Return the (X, Y) coordinate for the center point of the cell that contains the specified text.  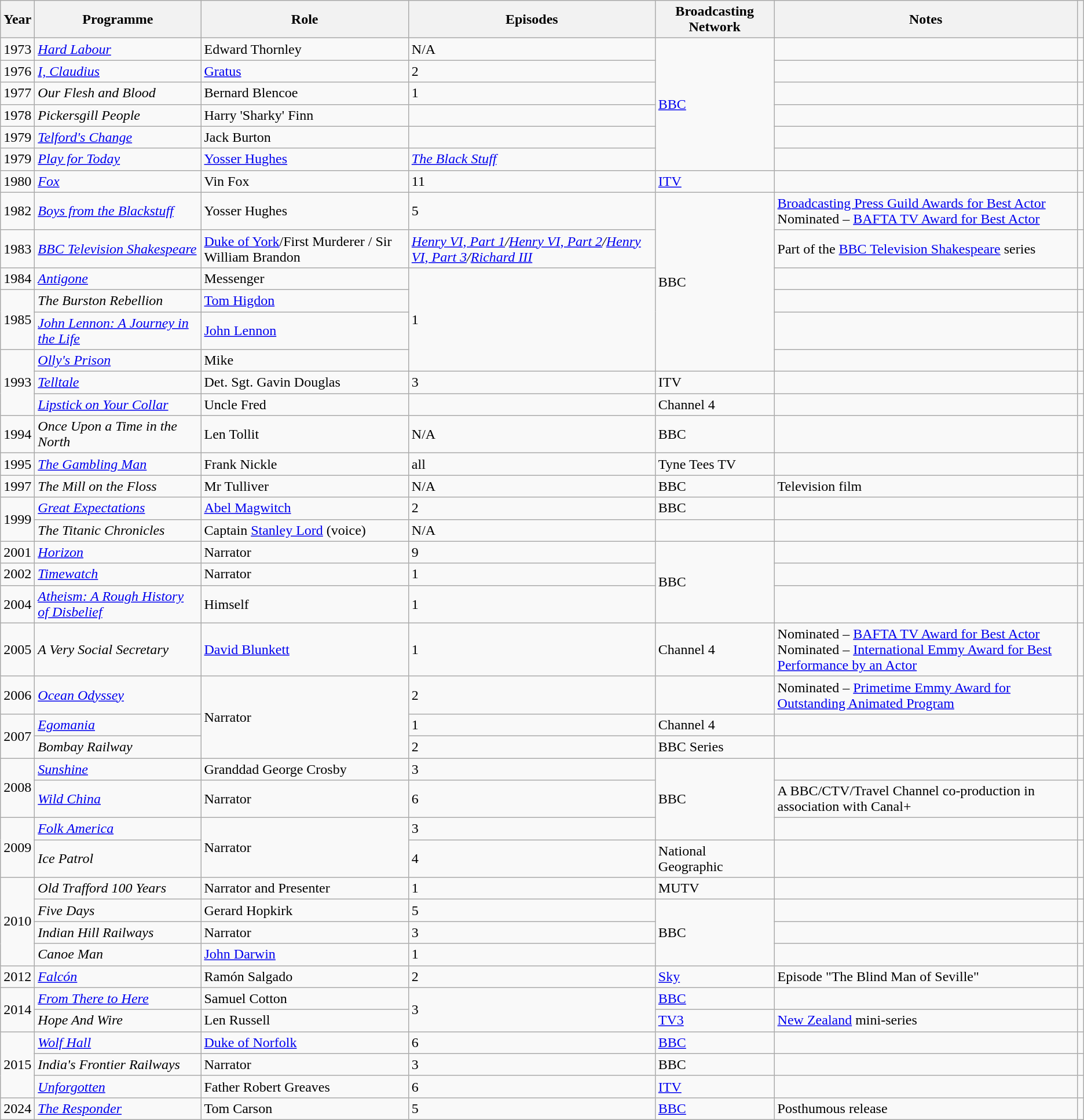
2004 (17, 604)
David Blunkett (305, 649)
Ramón Salgado (305, 976)
BBC Series (715, 747)
John Lennon: A Journey in the Life (118, 330)
TV3 (715, 1020)
Telltale (118, 383)
Uncle Fred (305, 405)
2002 (17, 574)
4 (532, 859)
1997 (17, 486)
The Titanic Chronicles (118, 530)
Len Tollit (305, 434)
Unforgotten (118, 1086)
Year (17, 20)
Gerard Hopkirk (305, 910)
Nominated – Primetime Emmy Award for Outstanding Animated Program (925, 695)
BBC Television Shakespeare (118, 249)
Edward Thornley (305, 49)
Notes (925, 20)
Telford's Change (118, 137)
Sky (715, 976)
Boys from the Blackstuff (118, 211)
MUTV (715, 888)
Bombay Railway (118, 747)
Messenger (305, 278)
Our Flesh and Blood (118, 93)
Father Robert Greaves (305, 1086)
Episodes (532, 20)
2007 (17, 736)
Atheism: A Rough History of Disbelief (118, 604)
Egomania (118, 725)
Part of the BBC Television Shakespeare series (925, 249)
Ice Patrol (118, 859)
Captain Stanley Lord (voice) (305, 530)
Folk America (118, 829)
A BBC/CTV/Travel Channel co-production in association with Canal+ (925, 799)
Horizon (118, 552)
1985 (17, 320)
The Responder (118, 1108)
Pickersgill People (118, 115)
all (532, 464)
Granddad George Crosby (305, 769)
Hope And Wire (118, 1020)
Gratus (305, 71)
Posthumous release (925, 1108)
1982 (17, 211)
1999 (17, 519)
Television film (925, 486)
Nominated – BAFTA TV Award for Best ActorNominated – International Emmy Award for Best Performance by an Actor (925, 649)
Harry 'Sharky' Finn (305, 115)
Play for Today (118, 159)
Jack Burton (305, 137)
The Black Stuff (532, 159)
2014 (17, 1009)
Mr Tulliver (305, 486)
2005 (17, 649)
A Very Social Secretary (118, 649)
Det. Sgt. Gavin Douglas (305, 383)
2001 (17, 552)
From There to Here (118, 998)
2012 (17, 976)
Mike (305, 361)
1983 (17, 249)
New Zealand mini-series (925, 1020)
1984 (17, 278)
2009 (17, 847)
Henry VI, Part 1/Henry VI, Part 2/Henry VI, Part 3/Richard III (532, 249)
The Mill on the Floss (118, 486)
Frank Nickle (305, 464)
Once Upon a Time in the North (118, 434)
Tom Higdon (305, 300)
Len Russell (305, 1020)
Old Trafford 100 Years (118, 888)
Falcón (118, 976)
Broadcasting Press Guild Awards for Best ActorNominated – BAFTA TV Award for Best Actor (925, 211)
Bernard Blencoe (305, 93)
1976 (17, 71)
2006 (17, 695)
Indian Hill Railways (118, 932)
9 (532, 552)
2010 (17, 921)
2024 (17, 1108)
Timewatch (118, 574)
Hard Labour (118, 49)
National Geographic (715, 859)
Broadcasting Network (715, 20)
Lipstick on Your Collar (118, 405)
Vin Fox (305, 181)
Sunshine (118, 769)
1977 (17, 93)
John Lennon (305, 330)
Tom Carson (305, 1108)
Role (305, 20)
2015 (17, 1064)
1973 (17, 49)
Samuel Cotton (305, 998)
Duke of Norfolk (305, 1042)
John Darwin (305, 954)
Narrator and Presenter (305, 888)
Antigone (118, 278)
1980 (17, 181)
1978 (17, 115)
1993 (17, 383)
Canoe Man (118, 954)
Episode "The Blind Man of Seville" (925, 976)
1994 (17, 434)
Programme (118, 20)
Five Days (118, 910)
1995 (17, 464)
Duke of York/First Murderer / Sir William Brandon (305, 249)
Himself (305, 604)
Abel Magwitch (305, 508)
Wild China (118, 799)
11 (532, 181)
I, Claudius (118, 71)
Wolf Hall (118, 1042)
Ocean Odyssey (118, 695)
2008 (17, 788)
Fox (118, 181)
Tyne Tees TV (715, 464)
Great Expectations (118, 508)
The Gambling Man (118, 464)
Olly's Prison (118, 361)
The Burston Rebellion (118, 300)
India's Frontier Railways (118, 1064)
